Capture the cell that displays the provided text and extract its (x, y) central coordinate. 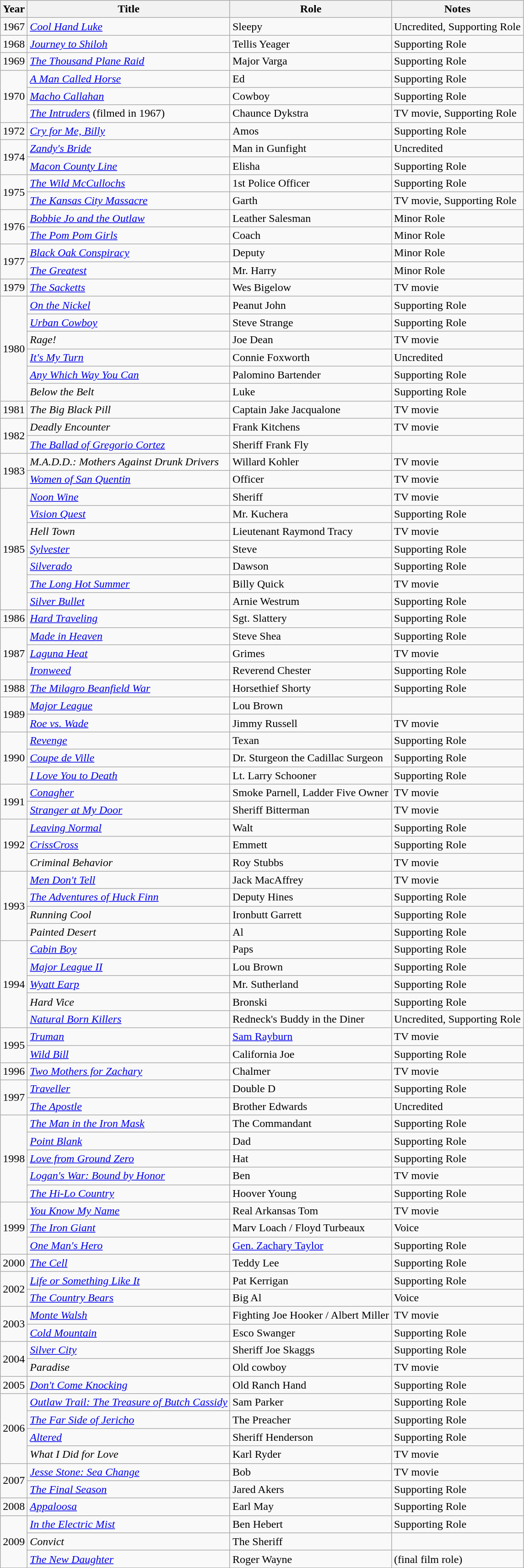
Hard Traveling (129, 619)
Hat (310, 1158)
2007 (14, 1481)
Major League (129, 706)
The Kansas City Massacre (129, 200)
Deadly Encounter (129, 427)
Brother Edwards (310, 1106)
Double D (310, 1089)
The Country Bears (129, 1298)
Sleepy (310, 27)
Man in Gunfight (310, 148)
The Milagro Beanfield War (129, 688)
1976 (14, 227)
1999 (14, 1228)
Steve Strange (310, 323)
The Preacher (310, 1420)
It's My Turn (129, 357)
Redneck's Buddy in the Diner (310, 1019)
On the Nickel (129, 305)
2004 (14, 1359)
Joe Dean (310, 340)
Big Al (310, 1298)
Notes (458, 9)
Sheriff Henderson (310, 1437)
M.A.D.D.: Mothers Against Drunk Drivers (129, 462)
Sheriff (310, 496)
Running Cool (129, 915)
California Joe (310, 1054)
Esco Swanger (310, 1333)
1989 (14, 714)
Point Blank (129, 1141)
1990 (14, 758)
The Thousand Plane Raid (129, 61)
Major Varga (310, 61)
Wyatt Earp (129, 984)
1996 (14, 1072)
1986 (14, 619)
Painted Desert (129, 932)
Amos (310, 131)
Reverend Chester (310, 671)
Role (310, 9)
Connie Foxworth (310, 357)
The Iron Giant (129, 1228)
I Love You to Death (129, 776)
The Greatest (129, 270)
Silverado (129, 566)
2008 (14, 1507)
1969 (14, 61)
Pat Kerrigan (310, 1280)
Convict (129, 1541)
Macho Callahan (129, 96)
The Pom Pom Girls (129, 236)
Grimes (310, 653)
Sheriff Frank Fly (310, 444)
2006 (14, 1428)
2009 (14, 1541)
Bob (310, 1472)
Altered (129, 1437)
Roger Wayne (310, 1559)
Earl May (310, 1507)
The Sacketts (129, 288)
Paps (310, 949)
The Commandant (310, 1124)
Don't Come Knocking (129, 1385)
The Ballad of Gregorio Cortez (129, 444)
Cry for Me, Billy (129, 131)
You Know My Name (129, 1211)
Sheriff Bitterman (310, 810)
Paradise (129, 1368)
Hell Town (129, 532)
Bronski (310, 1002)
A Man Called Horse (129, 79)
Ironweed (129, 671)
1981 (14, 410)
Dawson (310, 566)
The Hi-Lo Country (129, 1193)
Any Which Way You Can (129, 375)
Jimmy Russell (310, 723)
The Big Black Pill (129, 410)
Horsethief Shorty (310, 688)
Cool Hand Luke (129, 27)
Cabin Boy (129, 949)
Cowboy (310, 96)
Mr. Sutherland (310, 984)
Truman (129, 1036)
Jack MacAffrey (310, 880)
Ironbutt Garrett (310, 915)
1983 (14, 470)
Logan's War: Bound by Honor (129, 1176)
What I Did for Love (129, 1455)
Traveller (129, 1089)
Ben Hebert (310, 1524)
Cold Mountain (129, 1333)
Bobbie Jo and the Outlaw (129, 218)
1968 (14, 44)
Hard Vice (129, 1002)
2000 (14, 1263)
Roe vs. Wade (129, 723)
1st Police Officer (310, 183)
Sgt. Slattery (310, 619)
Steve (310, 549)
Gen. Zachary Taylor (310, 1245)
Teddy Lee (310, 1263)
Texan (310, 740)
The Man in the Iron Mask (129, 1124)
1982 (14, 436)
Criminal Behavior (129, 862)
Roy Stubbs (310, 862)
2002 (14, 1289)
Dad (310, 1141)
1998 (14, 1158)
Monte Walsh (129, 1315)
Zandy's Bride (129, 148)
Appaloosa (129, 1507)
1993 (14, 906)
2003 (14, 1324)
Chalmer (310, 1072)
Officer (310, 479)
Lt. Larry Schooner (310, 776)
The Apostle (129, 1106)
(final film role) (458, 1559)
Captain Jake Jacqualone (310, 410)
Sylvester (129, 549)
Peanut John (310, 305)
Old cowboy (310, 1368)
Noon Wine (129, 496)
1994 (14, 984)
In the Electric Mist (129, 1524)
1972 (14, 131)
One Man's Hero (129, 1245)
Wild Bill (129, 1054)
Willard Kohler (310, 462)
Emmett (310, 845)
Fighting Joe Hooker / Albert Miller (310, 1315)
The Cell (129, 1263)
1991 (14, 802)
Wes Bigelow (310, 288)
Palomino Bartender (310, 375)
Deputy (310, 253)
1980 (14, 349)
1979 (14, 288)
Hoover Young (310, 1193)
Major League II (129, 967)
Made in Heaven (129, 636)
Revenge (129, 740)
Real Arkansas Tom (310, 1211)
Journey to Shiloh (129, 44)
Steve Shea (310, 636)
Laguna Heat (129, 653)
The Intruders (filmed in 1967) (129, 113)
Urban Cowboy (129, 323)
Coach (310, 236)
Vision Quest (129, 514)
Sheriff Joe Skaggs (310, 1350)
Leather Salesman (310, 218)
Below the Belt (129, 392)
Billy Quick (310, 584)
1967 (14, 27)
Women of San Quentin (129, 479)
Arnie Westrum (310, 601)
The Far Side of Jericho (129, 1420)
Rage! (129, 340)
Black Oak Conspiracy (129, 253)
Jesse Stone: Sea Change (129, 1472)
Deputy Hines (310, 897)
The New Daughter (129, 1559)
1974 (14, 157)
1992 (14, 845)
Men Don't Tell (129, 880)
Macon County Line (129, 166)
Tellis Yeager (310, 44)
Lieutenant Raymond Tracy (310, 532)
Silver City (129, 1350)
Life or Something Like It (129, 1280)
Outlaw Trail: The Treasure of Butch Cassidy (129, 1402)
Silver Bullet (129, 601)
1997 (14, 1098)
Conagher (129, 793)
Ed (310, 79)
Dr. Sturgeon the Cadillac Surgeon (310, 758)
1975 (14, 192)
Leaving Normal (129, 828)
Al (310, 932)
Natural Born Killers (129, 1019)
Walt (310, 828)
The Final Season (129, 1489)
1977 (14, 262)
Coupe de Ville (129, 758)
Sam Parker (310, 1402)
Frank Kitchens (310, 427)
Mr. Kuchera (310, 514)
Ben (310, 1176)
1988 (14, 688)
Title (129, 9)
Two Mothers for Zachary (129, 1072)
1970 (14, 96)
Smoke Parnell, Ladder Five Owner (310, 793)
Chaunce Dykstra (310, 113)
Love from Ground Zero (129, 1158)
CrissCross (129, 845)
Elisha (310, 166)
Mr. Harry (310, 270)
Garth (310, 200)
1987 (14, 653)
Sam Rayburn (310, 1036)
Marv Loach / Floyd Turbeaux (310, 1228)
Karl Ryder (310, 1455)
Year (14, 9)
The Wild McCullochs (129, 183)
The Long Hot Summer (129, 584)
Stranger at My Door (129, 810)
1985 (14, 549)
Luke (310, 392)
The Sheriff (310, 1541)
The Adventures of Huck Finn (129, 897)
2005 (14, 1385)
Old Ranch Hand (310, 1385)
Jared Akers (310, 1489)
1995 (14, 1045)
